From the cell containing the given text, extract its center point as (X, Y) coordinate. 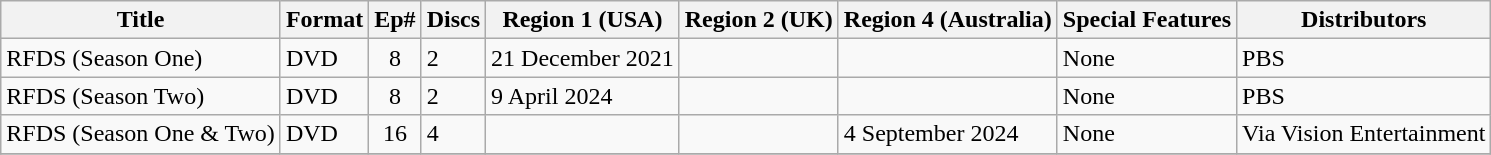
16 (395, 134)
RFDS (Season One) (141, 58)
Ep# (395, 20)
Discs (453, 20)
21 December 2021 (583, 58)
Title (141, 20)
RFDS (Season One & Two) (141, 134)
Special Features (1146, 20)
Via Vision Entertainment (1364, 134)
Region 2 (UK) (758, 20)
Distributors (1364, 20)
4 September 2024 (948, 134)
Format (324, 20)
Region 4 (Australia) (948, 20)
RFDS (Season Two) (141, 96)
9 April 2024 (583, 96)
4 (453, 134)
Region 1 (USA) (583, 20)
